Locate the cell with the specified text and output its [X, Y] center coordinate. 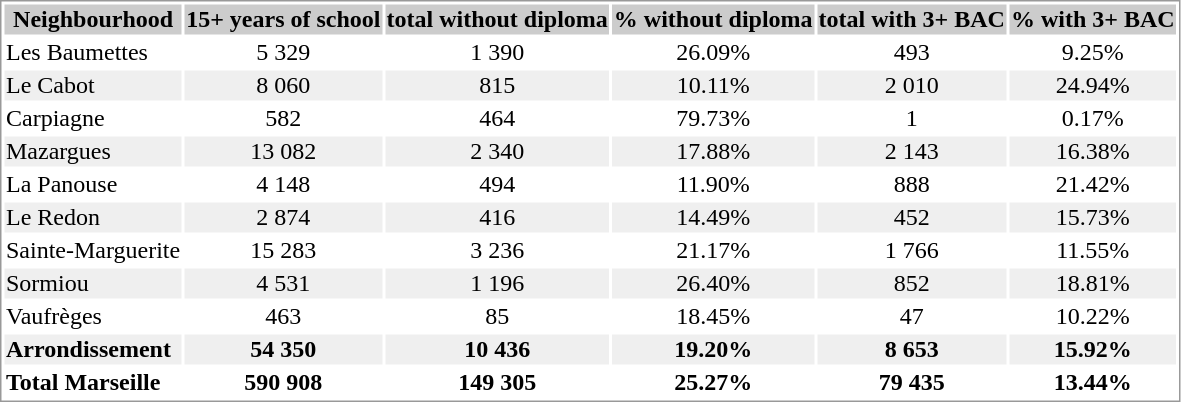
1 196 [497, 283]
8 060 [284, 85]
54 350 [284, 349]
2 340 [497, 151]
815 [497, 85]
total with 3+ BAC [912, 19]
15.73% [1092, 217]
1 [912, 119]
Carpiagne [92, 119]
10.22% [1092, 317]
21.42% [1092, 185]
493 [912, 53]
4 148 [284, 185]
15 283 [284, 251]
13.44% [1092, 383]
Total Marseille [92, 383]
15+ years of school [284, 19]
26.09% [713, 53]
79 435 [912, 383]
5 329 [284, 53]
Sormiou [92, 283]
15.92% [1092, 349]
11.90% [713, 185]
452 [912, 217]
3 236 [497, 251]
Sainte-Marguerite [92, 251]
Les Baumettes [92, 53]
888 [912, 185]
47 [912, 317]
2 874 [284, 217]
590 908 [284, 383]
Neighbourhood [92, 19]
852 [912, 283]
494 [497, 185]
Le Cabot [92, 85]
1 390 [497, 53]
79.73% [713, 119]
8 653 [912, 349]
149 305 [497, 383]
10 436 [497, 349]
10.11% [713, 85]
Le Redon [92, 217]
464 [497, 119]
463 [284, 317]
Mazargues [92, 151]
2 143 [912, 151]
416 [497, 217]
16.38% [1092, 151]
85 [497, 317]
17.88% [713, 151]
18.45% [713, 317]
Arrondissement [92, 349]
% without diploma [713, 19]
Vaufrèges [92, 317]
14.49% [713, 217]
2 010 [912, 85]
11.55% [1092, 251]
1 766 [912, 251]
19.20% [713, 349]
4 531 [284, 283]
9.25% [1092, 53]
26.40% [713, 283]
18.81% [1092, 283]
13 082 [284, 151]
total without diploma [497, 19]
0.17% [1092, 119]
La Panouse [92, 185]
% with 3+ BAC [1092, 19]
582 [284, 119]
24.94% [1092, 85]
25.27% [713, 383]
21.17% [713, 251]
